Identify which cell holds the provided text, then report its [x, y] central coordinate. 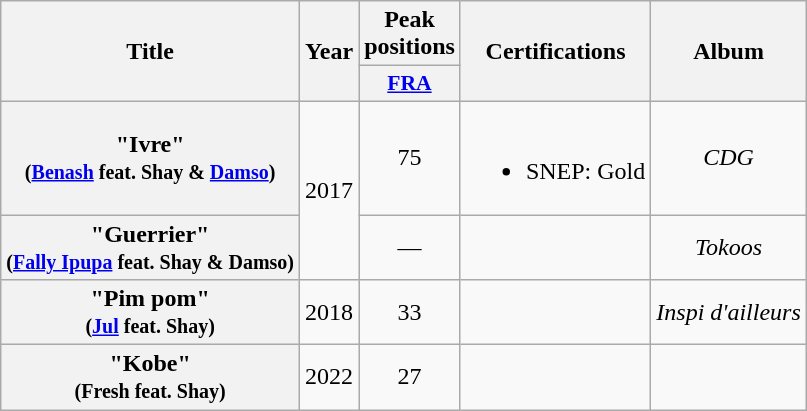
Album [729, 52]
— [410, 246]
27 [410, 378]
SNEP: Gold [555, 158]
Inspi d'ailleurs [729, 312]
33 [410, 312]
2018 [330, 312]
"Guerrier"(Fally Ipupa feat. Shay & Damso) [150, 246]
"Ivre"(Benash feat. Shay & Damso) [150, 158]
Title [150, 52]
2017 [330, 190]
Tokoos [729, 246]
Peak positions [410, 34]
FRA [410, 84]
"Kobe"(Fresh feat. Shay) [150, 378]
Year [330, 52]
75 [410, 158]
CDG [729, 158]
2022 [330, 378]
"Pim pom"(Jul feat. Shay) [150, 312]
Certifications [555, 52]
